Extract the (x, y) coordinate from the center of the cell holding the provided text.  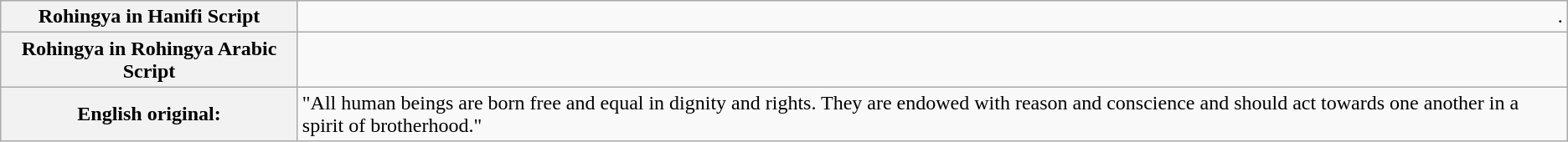
Rohingya in Rohingya Arabic Script (149, 60)
. (932, 17)
Rohingya in Hanifi Script (149, 17)
English original: (149, 114)
